Identify which cell holds the provided text, then report its [X, Y] central coordinate. 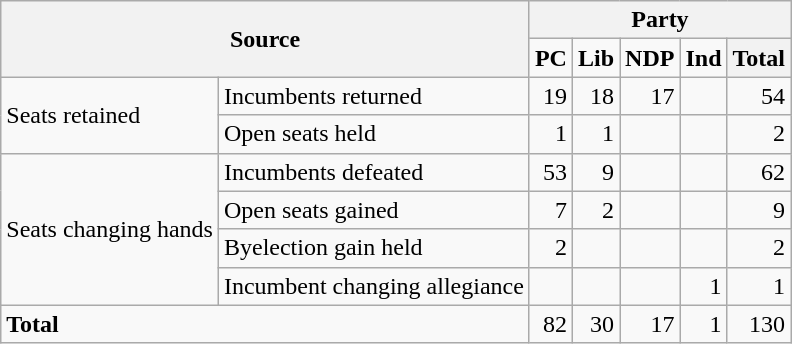
Byelection gain held [374, 248]
Incumbents returned [374, 96]
Ind [704, 58]
130 [759, 324]
30 [596, 324]
82 [550, 324]
7 [550, 210]
Seats changing hands [110, 229]
18 [596, 96]
19 [550, 96]
54 [759, 96]
Open seats held [374, 134]
Lib [596, 58]
Party [660, 20]
Open seats gained [374, 210]
PC [550, 58]
53 [550, 172]
62 [759, 172]
Source [266, 39]
Incumbent changing allegiance [374, 286]
Incumbents defeated [374, 172]
NDP [650, 58]
Seats retained [110, 115]
